Scan for the cell matching the given text and deliver its [X, Y] coordinate at center. 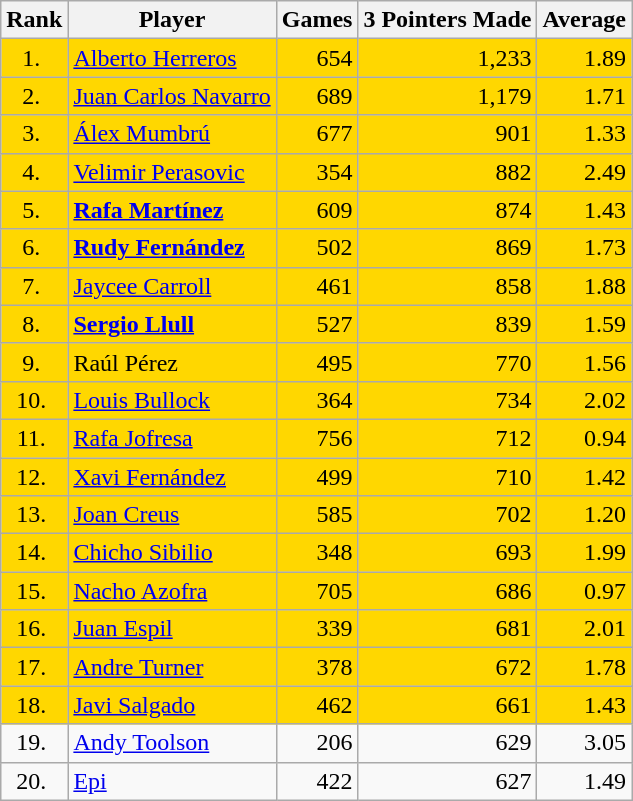
627 [448, 781]
1.49 [584, 781]
Sergio Llull [172, 324]
Louis Bullock [172, 400]
1,233 [448, 58]
1.42 [584, 477]
1,179 [448, 96]
1.73 [584, 248]
354 [317, 172]
Juan Carlos Navarro [172, 96]
629 [448, 743]
693 [448, 553]
882 [448, 172]
Rafa Martínez [172, 210]
6. [34, 248]
1.56 [584, 362]
17. [34, 667]
Rafa Jofresa [172, 438]
1.78 [584, 667]
681 [448, 629]
11. [34, 438]
609 [317, 210]
20. [34, 781]
1.99 [584, 553]
2. [34, 96]
19. [34, 743]
Xavi Fernández [172, 477]
Andy Toolson [172, 743]
585 [317, 515]
686 [448, 591]
3 Pointers Made [448, 20]
712 [448, 438]
15. [34, 591]
839 [448, 324]
705 [317, 591]
Alberto Herreros [172, 58]
348 [317, 553]
527 [317, 324]
0.97 [584, 591]
2.02 [584, 400]
710 [448, 477]
495 [317, 362]
1.33 [584, 134]
702 [448, 515]
Chicho Sibilio [172, 553]
Rudy Fernández [172, 248]
1.20 [584, 515]
339 [317, 629]
Average [584, 20]
5. [34, 210]
2.49 [584, 172]
Álex Mumbrú [172, 134]
1.89 [584, 58]
9. [34, 362]
2.01 [584, 629]
Player [172, 20]
Andre Turner [172, 667]
869 [448, 248]
462 [317, 705]
Juan Espil [172, 629]
689 [317, 96]
Joan Creus [172, 515]
206 [317, 743]
0.94 [584, 438]
Nacho Azofra [172, 591]
3.05 [584, 743]
422 [317, 781]
364 [317, 400]
672 [448, 667]
14. [34, 553]
Javi Salgado [172, 705]
1.88 [584, 286]
901 [448, 134]
16. [34, 629]
13. [34, 515]
858 [448, 286]
Velimir Perasovic [172, 172]
Raúl Pérez [172, 362]
3. [34, 134]
8. [34, 324]
499 [317, 477]
1.59 [584, 324]
7. [34, 286]
502 [317, 248]
18. [34, 705]
Jaycee Carroll [172, 286]
Games [317, 20]
874 [448, 210]
1.71 [584, 96]
661 [448, 705]
756 [317, 438]
Rank [34, 20]
4. [34, 172]
770 [448, 362]
378 [317, 667]
1. [34, 58]
654 [317, 58]
12. [34, 477]
677 [317, 134]
734 [448, 400]
Epi [172, 781]
461 [317, 286]
10. [34, 400]
